Provide the [X, Y] coordinate of the cell's center where the given text is located.  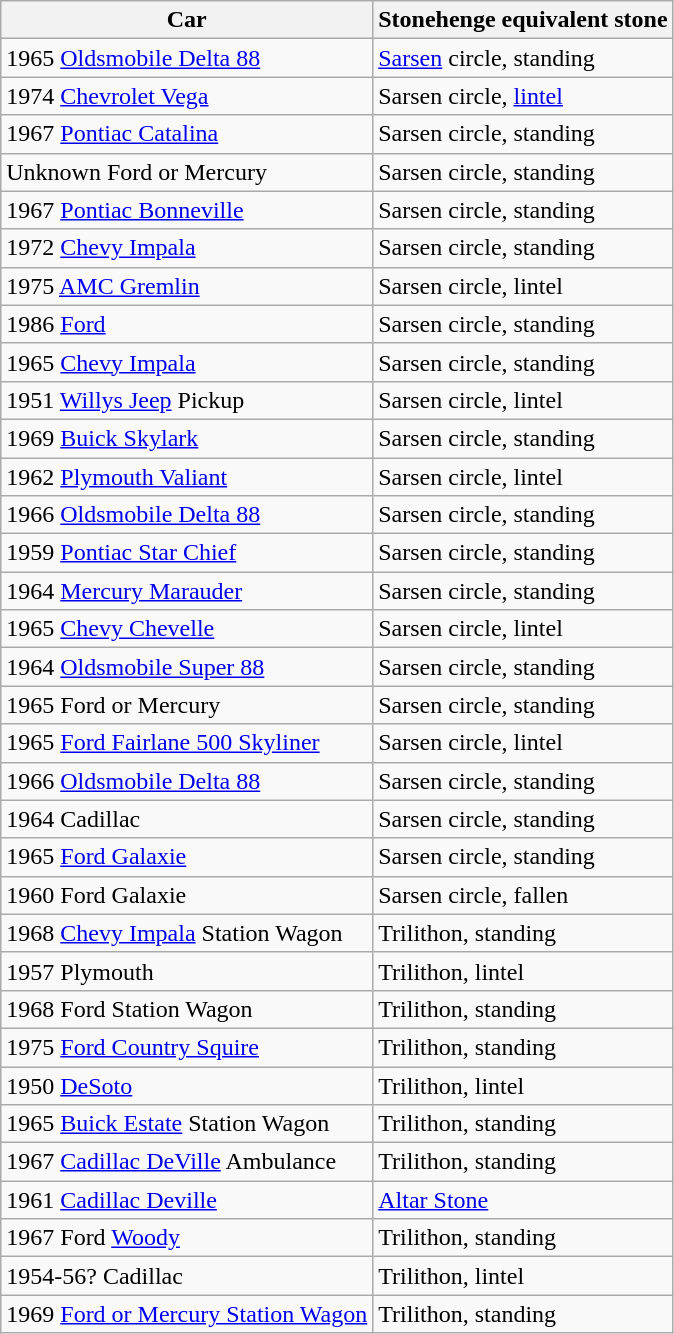
1951 Willys Jeep Pickup [187, 400]
1962 Plymouth Valiant [187, 477]
1964 Oldsmobile Super 88 [187, 667]
1969 Buick Skylark [187, 438]
1974 Chevrolet Vega [187, 96]
1972 Chevy Impala [187, 248]
1965 Ford or Mercury [187, 705]
1967 Pontiac Bonneville [187, 210]
1965 Oldsmobile Delta 88 [187, 58]
1964 Cadillac [187, 819]
1960 Ford Galaxie [187, 895]
1965 Ford Galaxie [187, 857]
Car [187, 20]
1975 Ford Country Squire [187, 1047]
1950 DeSoto [187, 1085]
1965 Buick Estate Station Wagon [187, 1124]
1969 Ford or Mercury Station Wagon [187, 1314]
1964 Mercury Marauder [187, 591]
1967 Pontiac Catalina [187, 134]
1967 Ford Woody [187, 1238]
1975 AMC Gremlin [187, 286]
Stonehenge equivalent stone [523, 20]
Altar Stone [523, 1200]
1965 Chevy Chevelle [187, 629]
1959 Pontiac Star Chief [187, 553]
1957 Plymouth [187, 971]
1986 Ford [187, 324]
Sarsen circle, fallen [523, 895]
1954-56? Cadillac [187, 1276]
1968 Chevy Impala Station Wagon [187, 933]
Unknown Ford or Mercury [187, 172]
1965 Ford Fairlane 500 Skyliner [187, 743]
1968 Ford Station Wagon [187, 1009]
1961 Cadillac Deville [187, 1200]
1967 Cadillac DeVille Ambulance [187, 1162]
1965 Chevy Impala [187, 362]
